For the text-containing cell, return its midpoint in [X, Y] coordinate format. 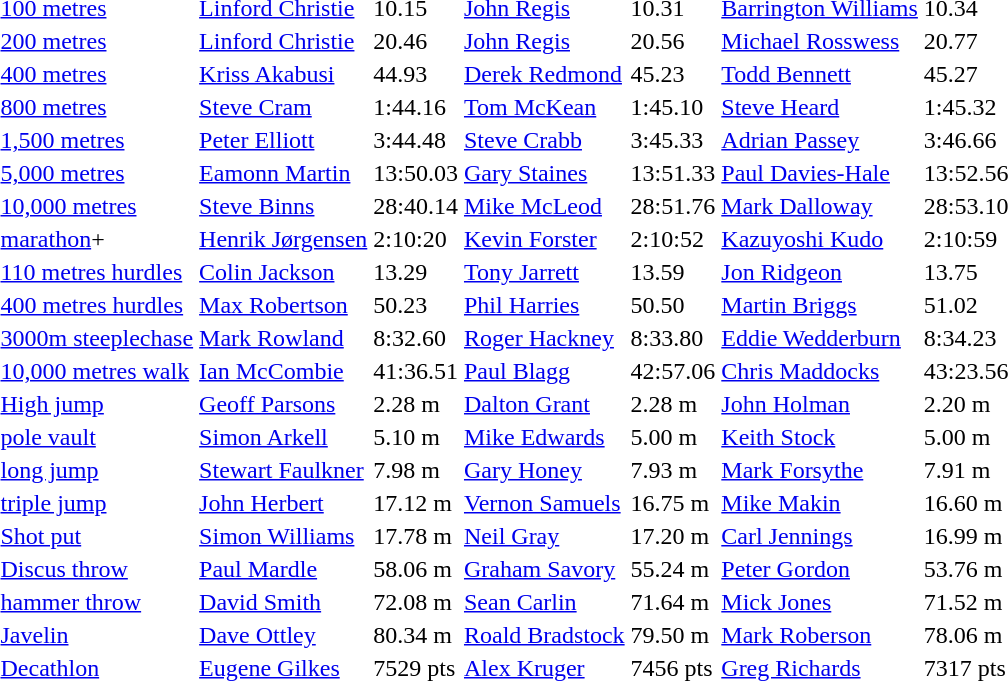
Paul Blagg [544, 371]
79.50 m [673, 635]
Paul Mardle [284, 569]
Mike McLeod [544, 206]
Roald Bradstock [544, 635]
Mark Roberson [820, 635]
71.64 m [673, 602]
John Holman [820, 404]
Sean Carlin [544, 602]
Steve Cram [284, 107]
72.08 m [416, 602]
58.06 m [416, 569]
Tony Jarrett [544, 272]
8:32.60 [416, 338]
50.23 [416, 305]
16.75 m [673, 503]
Ian McCombie [284, 371]
45.23 [673, 74]
Peter Gordon [820, 569]
Steve Binns [284, 206]
Dave Ottley [284, 635]
Simon Arkell [284, 437]
Henrik Jørgensen [284, 239]
Phil Harries [544, 305]
Adrian Passey [820, 140]
7.93 m [673, 470]
20.56 [673, 41]
13:51.33 [673, 173]
Mark Forsythe [820, 470]
Simon Williams [284, 536]
7.98 m [416, 470]
2:10:52 [673, 239]
5.10 m [416, 437]
Mark Dalloway [820, 206]
Gary Honey [544, 470]
Max Robertson [284, 305]
3:44.48 [416, 140]
20.46 [416, 41]
13.59 [673, 272]
Eddie Wedderburn [820, 338]
13:50.03 [416, 173]
41:36.51 [416, 371]
Linford Christie [284, 41]
Paul Davies-Hale [820, 173]
Peter Elliott [284, 140]
28:40.14 [416, 206]
Steve Crabb [544, 140]
1:44.16 [416, 107]
Carl Jennings [820, 536]
Tom McKean [544, 107]
Gary Staines [544, 173]
Michael Rosswess [820, 41]
13.29 [416, 272]
Steve Heard [820, 107]
Geoff Parsons [284, 404]
Graham Savory [544, 569]
Martin Briggs [820, 305]
17.78 m [416, 536]
Kazuyoshi Kudo [820, 239]
Mike Makin [820, 503]
Colin Jackson [284, 272]
Roger Hackney [544, 338]
Vernon Samuels [544, 503]
Mike Edwards [544, 437]
17.20 m [673, 536]
1:45.10 [673, 107]
44.93 [416, 74]
Stewart Faulkner [284, 470]
Neil Gray [544, 536]
Jon Ridgeon [820, 272]
42:57.06 [673, 371]
Todd Bennett [820, 74]
John Herbert [284, 503]
Kevin Forster [544, 239]
Eamonn Martin [284, 173]
55.24 m [673, 569]
8:33.80 [673, 338]
David Smith [284, 602]
Kriss Akabusi [284, 74]
5.00 m [673, 437]
3:45.33 [673, 140]
Mick Jones [820, 602]
50.50 [673, 305]
80.34 m [416, 635]
17.12 m [416, 503]
Dalton Grant [544, 404]
Mark Rowland [284, 338]
2:10:20 [416, 239]
28:51.76 [673, 206]
Keith Stock [820, 437]
Chris Maddocks [820, 371]
Derek Redmond [544, 74]
John Regis [544, 41]
